Capture the cell that displays the provided text and extract its (x, y) central coordinate. 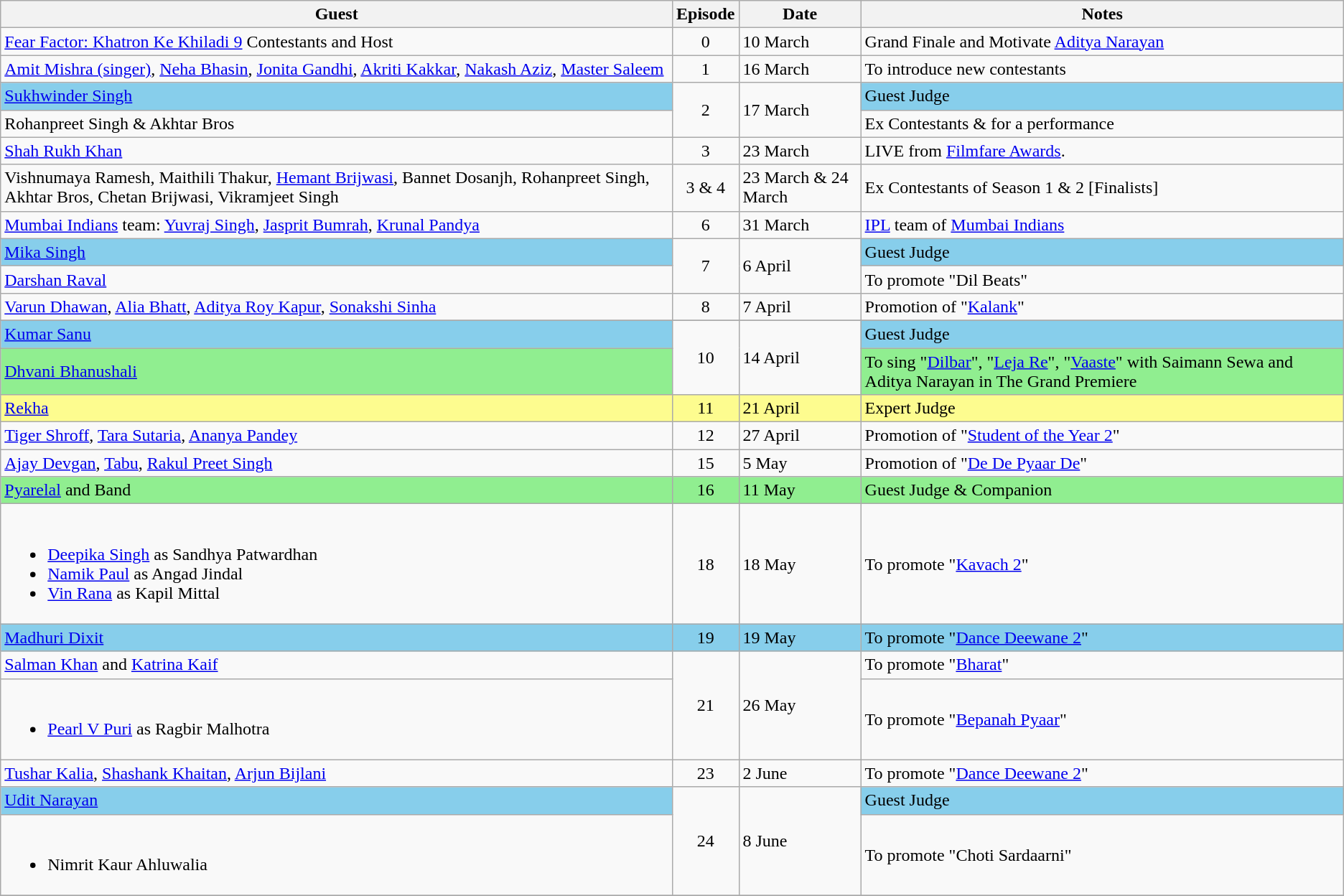
31 March (800, 225)
27 April (800, 436)
12 (706, 436)
23 March & 24 March (800, 188)
Guest (337, 14)
Grand Finale and Motivate Aditya Narayan (1102, 42)
21 April (800, 409)
Vishnumaya Ramesh, Maithili Thakur, Hemant Brijwasi, Bannet Dosanjh, Rohanpreet Singh, Akhtar Bros, Chetan Brijwasi, Vikramjeet Singh (337, 188)
Tushar Kalia, Shashank Khaitan, Arjun Bijlani (337, 773)
LIVE from Filmfare Awards. (1102, 151)
19 (706, 638)
10 (706, 358)
1 (706, 69)
2 (706, 110)
Udit Narayan (337, 801)
18 (706, 564)
Expert Judge (1102, 409)
Tiger Shroff, Tara Sutaria, Ananya Pandey (337, 436)
To sing "Dilbar", "Leja Re", "Vaaste" with Saimann Sewa and Aditya Narayan in The Grand Premiere (1102, 370)
To promote "Bharat" (1102, 665)
7 April (800, 307)
IPL team of Mumbai Indians (1102, 225)
Sukhwinder Singh (337, 96)
15 (706, 463)
3 & 4 (706, 188)
Deepika Singh as Sandhya PatwardhanNamik Paul as Angad JindalVin Rana as Kapil Mittal (337, 564)
8 (706, 307)
Rohanpreet Singh & Akhtar Bros (337, 123)
21 (706, 705)
Guest Judge & Companion (1102, 490)
To promote "Bepanah Pyaar" (1102, 719)
23 March (800, 151)
Mumbai Indians team: Yuvraj Singh, Jasprit Bumrah, Krunal Pandya (337, 225)
0 (706, 42)
To promote "Dil Beats" (1102, 279)
26 May (800, 705)
7 (706, 266)
Nimrit Kaur Ahluwalia (337, 854)
2 June (800, 773)
Ajay Devgan, Tabu, Rakul Preet Singh (337, 463)
To promote "Kavach 2" (1102, 564)
Varun Dhawan, Alia Bhatt, Aditya Roy Kapur, Sonakshi Sinha (337, 307)
11 (706, 409)
Salman Khan and Katrina Kaif (337, 665)
Promotion of "Kalank" (1102, 307)
6 (706, 225)
19 May (800, 638)
Madhuri Dixit (337, 638)
Amit Mishra (singer), Neha Bhasin, Jonita Gandhi, Akriti Kakkar, Nakash Aziz, Master Saleem (337, 69)
Mika Singh (337, 252)
24 (706, 841)
Date (800, 14)
To promote "Choti Sardaarni" (1102, 854)
10 March (800, 42)
Episode (706, 14)
Kumar Sanu (337, 334)
11 May (800, 490)
Fear Factor: Khatron Ke Khiladi 9 Contestants and Host (337, 42)
16 March (800, 69)
8 June (800, 841)
18 May (800, 564)
Pyarelal and Band (337, 490)
Ex Contestants & for a performance (1102, 123)
6 April (800, 266)
17 March (800, 110)
Promotion of "Student of the Year 2" (1102, 436)
3 (706, 151)
Darshan Raval (337, 279)
Shah Rukh Khan (337, 151)
23 (706, 773)
14 April (800, 358)
Rekha (337, 409)
Dhvani Bhanushali (337, 370)
Ex Contestants of Season 1 & 2 [Finalists] (1102, 188)
16 (706, 490)
Pearl V Puri as Ragbir Malhotra (337, 719)
To introduce new contestants (1102, 69)
Notes (1102, 14)
Promotion of "De De Pyaar De" (1102, 463)
5 May (800, 463)
